Pinpoint the cell where the given text exists, returning its [X, Y] midpoint coordinate. 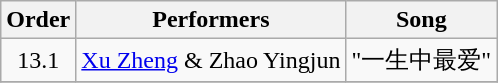
Xu Zheng & Zhao Yingjun [211, 60]
Performers [211, 20]
13.1 [38, 60]
Song [422, 20]
"一生中最爱" [422, 60]
Order [38, 20]
